Locate the cell with the specified text and output its [X, Y] center coordinate. 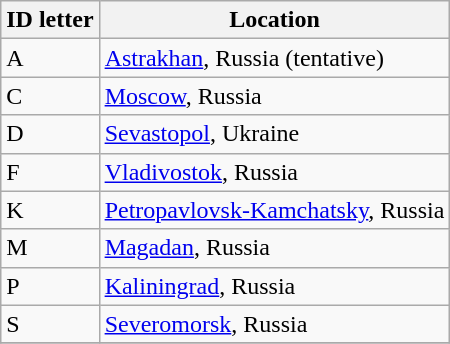
ID letter [50, 20]
Astrakhan, Russia (tentative) [274, 58]
P [50, 286]
Location [274, 20]
S [50, 324]
Vladivostok, Russia [274, 172]
Kaliningrad, Russia [274, 286]
M [50, 248]
Petropavlovsk-Kamchatsky, Russia [274, 210]
Sevastopol, Ukraine [274, 134]
Moscow, Russia [274, 96]
Severomorsk, Russia [274, 324]
K [50, 210]
A [50, 58]
C [50, 96]
F [50, 172]
D [50, 134]
Magadan, Russia [274, 248]
